Find where the given text appears and provide that cell's center as [x, y] coordinate. 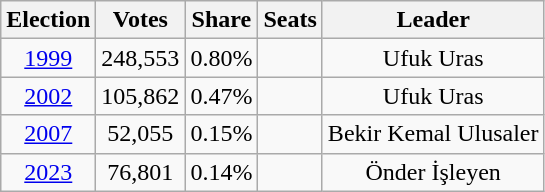
0.15% [222, 134]
76,801 [140, 172]
0.80% [222, 58]
2007 [48, 134]
248,553 [140, 58]
Leader [433, 20]
52,055 [140, 134]
Share [222, 20]
Election [48, 20]
1999 [48, 58]
Votes [140, 20]
105,862 [140, 96]
Bekir Kemal Ulusaler [433, 134]
Önder İşleyen [433, 172]
2023 [48, 172]
0.47% [222, 96]
Seats [290, 20]
2002 [48, 96]
0.14% [222, 172]
